Extract the (X, Y) coordinate from the center of the cell holding the provided text.  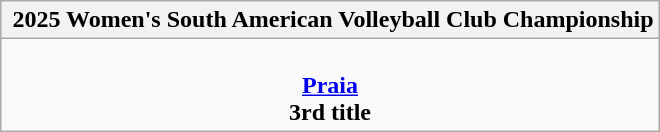
Praia3rd title (330, 85)
2025 Women's South American Volleyball Club Championship (330, 20)
